Determine the (x, y) coordinate at the center of the cell enclosing the given text.  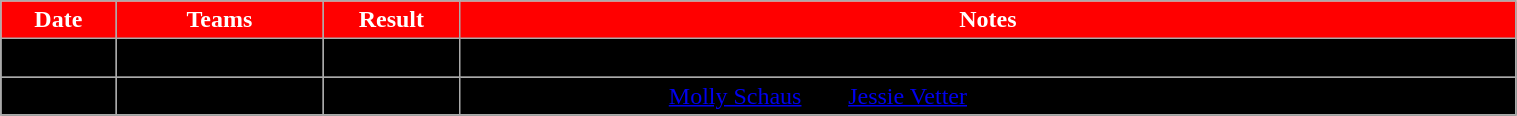
Notes (988, 20)
Result (392, 20)
Sweden, 6-4 (392, 58)
USA, 6-0 (392, 96)
Sweden vs. Canada (220, 58)
USA vs. Finland (220, 96)
Date (58, 20)
Canada lost for just the second time in 66 all-time international meetings against Sweden by a 6-4 mark. (988, 58)
Teams (220, 20)
Molly Schaus and Jessie Vetter both played and shared the shutout (988, 96)
